Extract the (x, y) coordinate from the center of the cell holding the provided text.  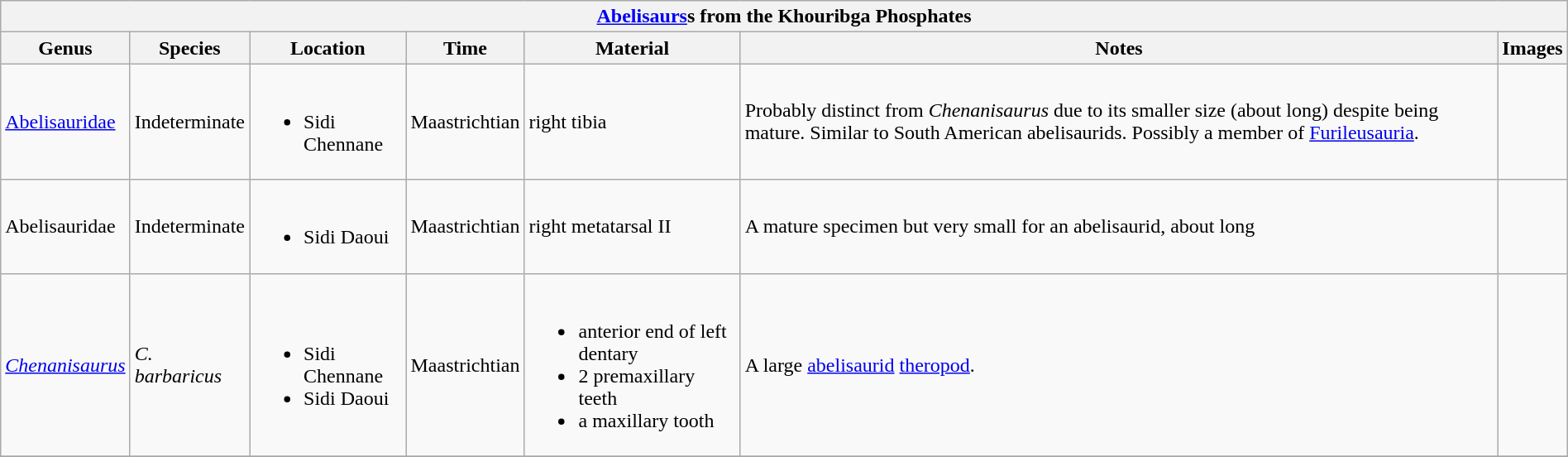
Chenanisaurus (65, 364)
Time (465, 48)
Sidi ChennaneSidi Daoui (327, 364)
right metatarsal II (632, 227)
Location (327, 48)
A mature specimen but very small for an abelisaurid, about long (1119, 227)
Sidi Chennane (327, 122)
anterior end of left dentary2 premaxillary teetha maxillary tooth (632, 364)
Material (632, 48)
Sidi Daoui (327, 227)
right tibia (632, 122)
Notes (1119, 48)
Images (1532, 48)
Genus (65, 48)
A large abelisaurid theropod. (1119, 364)
C. barbaricus (189, 364)
Abelisaurss from the Khouribga Phosphates (784, 17)
Species (189, 48)
